Detect which cell encompasses the target text, then output its [x, y] center coordinate. 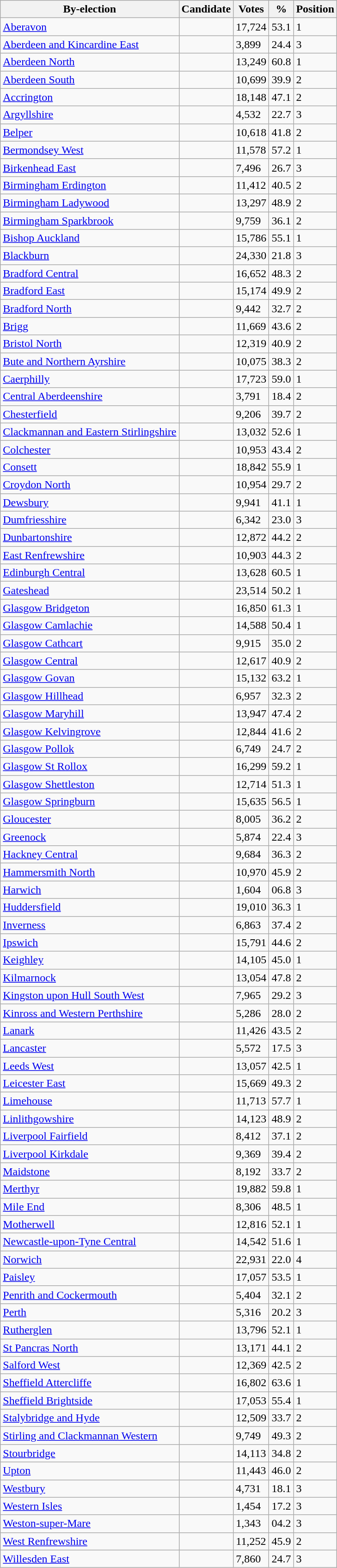
Glasgow Bridgeton [90, 608]
Merthyr [90, 1189]
29.7 [281, 484]
22.0 [281, 1259]
Glasgow St Rollox [90, 766]
17,053 [251, 1401]
18,842 [251, 467]
14,113 [251, 1453]
Aberdeen North [90, 62]
Liverpool Fairfield [90, 1136]
04.2 [281, 1524]
24,330 [251, 256]
10,970 [251, 872]
Huddersfield [90, 907]
Colchester [90, 449]
Greenock [90, 837]
36.1 [281, 221]
Lancaster [90, 1048]
Dunbartonshire [90, 538]
6,342 [251, 520]
12,369 [251, 1365]
10,953 [251, 449]
06.8 [281, 890]
45.0 [281, 960]
9,759 [251, 221]
43.6 [281, 326]
Glasgow Springburn [90, 802]
Bermondsey West [90, 150]
4,532 [251, 115]
Aberdeen and Kincardine East [90, 44]
9,684 [251, 855]
47.4 [281, 713]
47.1 [281, 97]
11,426 [251, 1030]
47.8 [281, 978]
Consett [90, 467]
26.7 [281, 167]
Salford West [90, 1365]
12,714 [251, 784]
32.7 [281, 309]
55.4 [281, 1401]
9,915 [251, 643]
15,132 [251, 678]
Glasgow Camlachie [90, 626]
East Renfrewshire [90, 555]
Birmingham Sparkbrook [90, 221]
50.4 [281, 626]
48.3 [281, 273]
13,297 [251, 203]
44.2 [281, 538]
Kingston upon Hull South West [90, 995]
6,863 [251, 925]
36.2 [281, 819]
13,947 [251, 713]
13,032 [251, 432]
1,454 [251, 1506]
53.5 [281, 1277]
11,578 [251, 150]
Caerphilly [90, 379]
Position [315, 9]
% [281, 9]
18.1 [281, 1488]
39.4 [281, 1154]
Leicester East [90, 1084]
Weston-super-Mare [90, 1524]
9,749 [251, 1436]
Bradford Central [90, 273]
56.5 [281, 802]
59.2 [281, 766]
17,723 [251, 379]
14,123 [251, 1119]
Brigg [90, 326]
Liverpool Kirkdale [90, 1154]
46.0 [281, 1471]
1,604 [251, 890]
Birmingham Ladywood [90, 203]
14,542 [251, 1242]
Central Aberdeenshire [90, 397]
52.6 [281, 432]
3,899 [251, 44]
Willesden East [90, 1559]
23,514 [251, 590]
Stalybridge and Hyde [90, 1418]
4 [315, 1259]
32.1 [281, 1295]
41.6 [281, 731]
49.9 [281, 291]
Leeds West [90, 1066]
59.8 [281, 1189]
61.3 [281, 608]
9,941 [251, 502]
Westbury [90, 1488]
40.5 [281, 185]
10,618 [251, 132]
8,412 [251, 1136]
11,713 [251, 1101]
Rutherglen [90, 1330]
21.8 [281, 256]
Newcastle-upon-Tyne Central [90, 1242]
Belper [90, 132]
Stourbridge [90, 1453]
5,572 [251, 1048]
Glasgow Pollok [90, 749]
8,005 [251, 819]
18.4 [281, 397]
23.0 [281, 520]
15,791 [251, 942]
12,816 [251, 1224]
Motherwell [90, 1224]
Upton [90, 1471]
60.8 [281, 62]
Lanark [90, 1030]
Candidate [206, 9]
Glasgow Cathcart [90, 643]
16,299 [251, 766]
63.2 [281, 678]
55.1 [281, 238]
Hammersmith North [90, 872]
18,148 [251, 97]
13,628 [251, 573]
11,412 [251, 185]
Harwich [90, 890]
5,316 [251, 1312]
Bute and Northern Ayrshire [90, 361]
12,509 [251, 1418]
Edinburgh Central [90, 573]
16,802 [251, 1383]
51.6 [281, 1242]
Sheffield Attercliffe [90, 1383]
Bristol North [90, 344]
Bradford East [90, 291]
13,054 [251, 978]
7,965 [251, 995]
12,872 [251, 538]
16,850 [251, 608]
Votes [251, 9]
44.3 [281, 555]
Keighley [90, 960]
St Pancras North [90, 1348]
Croydon North [90, 484]
3,791 [251, 397]
Western Isles [90, 1506]
19,882 [251, 1189]
28.0 [281, 1013]
38.3 [281, 361]
Inverness [90, 925]
43.4 [281, 449]
Sheffield Brightside [90, 1401]
51.3 [281, 784]
44.6 [281, 942]
7,860 [251, 1559]
32.3 [281, 696]
Perth [90, 1312]
Dewsbury [90, 502]
Bishop Auckland [90, 238]
Paisley [90, 1277]
Gloucester [90, 819]
55.9 [281, 467]
7,496 [251, 167]
Glasgow Central [90, 661]
10,954 [251, 484]
59.0 [281, 379]
17,057 [251, 1277]
Gateshead [90, 590]
Glasgow Kelvingrove [90, 731]
Glasgow Maryhill [90, 713]
Limehouse [90, 1101]
44.1 [281, 1348]
63.6 [281, 1383]
Glasgow Hillhead [90, 696]
Aberdeen South [90, 80]
17,724 [251, 27]
48.5 [281, 1207]
57.2 [281, 150]
Bradford North [90, 309]
Mile End [90, 1207]
15,786 [251, 238]
13,796 [251, 1330]
Glasgow Govan [90, 678]
9,442 [251, 309]
13,249 [251, 62]
12,319 [251, 344]
5,404 [251, 1295]
Accrington [90, 97]
9,206 [251, 414]
43.5 [281, 1030]
60.5 [281, 573]
14,588 [251, 626]
41.1 [281, 502]
14,105 [251, 960]
10,699 [251, 80]
Hackney Central [90, 855]
11,443 [251, 1471]
57.7 [281, 1101]
Birmingham Erdington [90, 185]
17.2 [281, 1506]
Dumfriesshire [90, 520]
19,010 [251, 907]
8,306 [251, 1207]
12,844 [251, 731]
West Renfrewshire [90, 1541]
Norwich [90, 1259]
5,874 [251, 837]
5,286 [251, 1013]
15,669 [251, 1084]
22.7 [281, 115]
1,343 [251, 1524]
Kinross and Western Perthshire [90, 1013]
13,171 [251, 1348]
22,931 [251, 1259]
13,057 [251, 1066]
Linlithgowshire [90, 1119]
Birkenhead East [90, 167]
50.2 [281, 590]
Clackmannan and Eastern Stirlingshire [90, 432]
39.7 [281, 414]
10,903 [251, 555]
Maidstone [90, 1171]
20.2 [281, 1312]
41.8 [281, 132]
Chesterfield [90, 414]
Stirling and Clackmannan Western [90, 1436]
37.4 [281, 925]
53.1 [281, 27]
16,652 [251, 273]
15,174 [251, 291]
Penrith and Cockermouth [90, 1295]
15,635 [251, 802]
8,192 [251, 1171]
39.9 [281, 80]
11,252 [251, 1541]
34.8 [281, 1453]
11,669 [251, 326]
29.2 [281, 995]
Kilmarnock [90, 978]
10,075 [251, 361]
24.4 [281, 44]
Aberavon [90, 27]
6,749 [251, 749]
Argyllshire [90, 115]
35.0 [281, 643]
By-election [90, 9]
6,957 [251, 696]
17.5 [281, 1048]
Ipswich [90, 942]
Glasgow Shettleston [90, 784]
22.4 [281, 837]
Blackburn [90, 256]
37.1 [281, 1136]
4,731 [251, 1488]
9,369 [251, 1154]
12,617 [251, 661]
